Find where the given text appears and provide that cell's center as (x, y) coordinate. 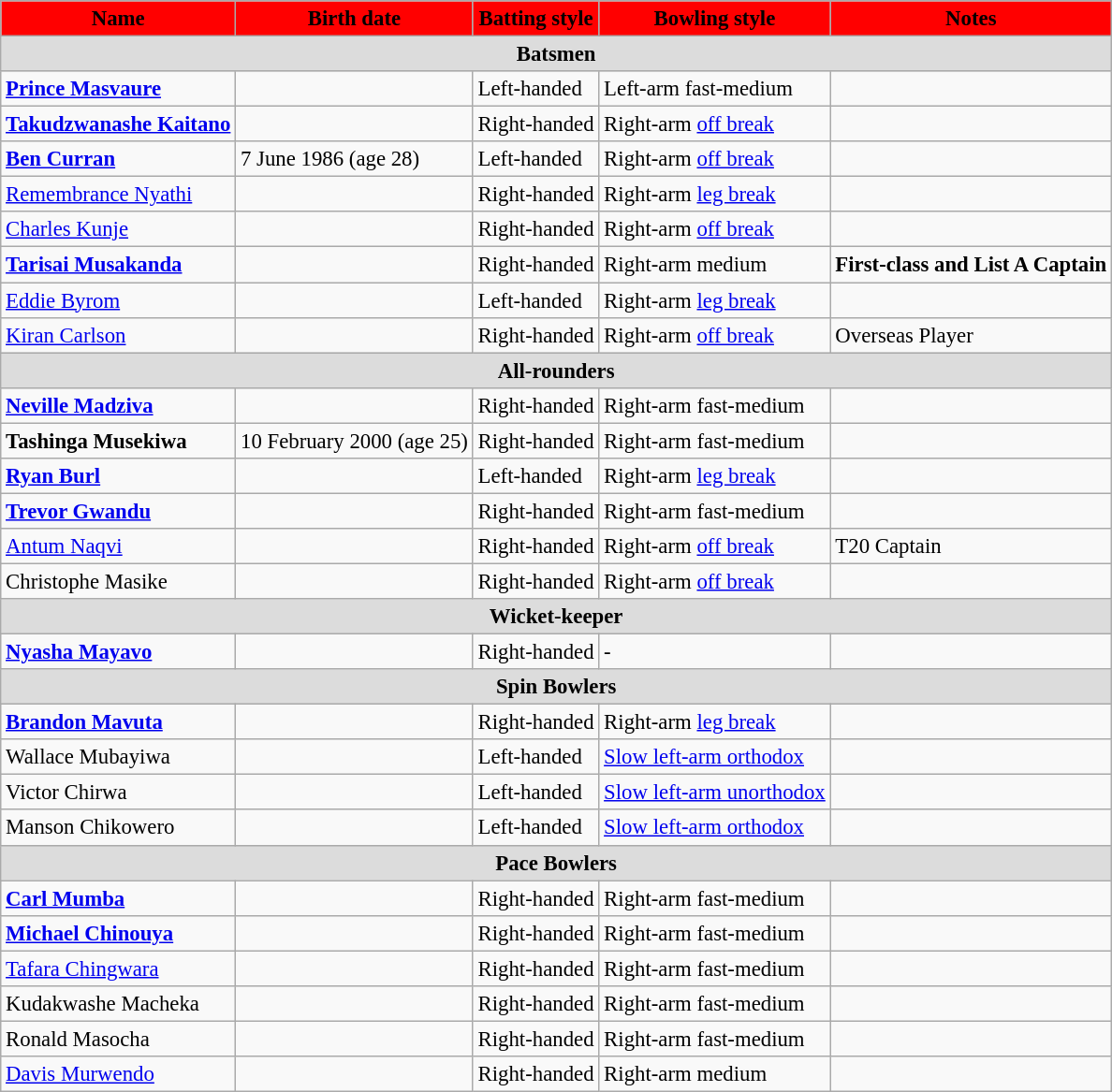
10 February 2000 (age 25) (355, 441)
Antum Naqvi (118, 546)
Pace Bowlers (556, 863)
All-rounders (556, 371)
T20 Captain (971, 546)
Victor Chirwa (118, 793)
Nyasha Mayavo (118, 652)
Left-arm fast-medium (715, 89)
Birth date (355, 19)
Remembrance Nyathi (118, 195)
Eddie Byrom (118, 300)
Slow left-arm unorthodox (715, 793)
Trevor Gwandu (118, 511)
Ronald Masocha (118, 1039)
Brandon Mavuta (118, 722)
Manson Chikowero (118, 828)
Tarisai Musakanda (118, 265)
Wicket-keeper (556, 617)
Charles Kunje (118, 229)
Notes (971, 19)
Batsmen (556, 54)
Davis Murwendo (118, 1074)
Prince Masvaure (118, 89)
First-class and List A Captain (971, 265)
Carl Mumba (118, 898)
- (715, 652)
Neville Madziva (118, 405)
Batting style (535, 19)
Takudzwanashe Kaitano (118, 124)
Wallace Mubayiwa (118, 757)
Overseas Player (971, 335)
Michael Chinouya (118, 933)
7 June 1986 (age 28) (355, 159)
Tafara Chingwara (118, 968)
Ryan Burl (118, 476)
Christophe Masike (118, 581)
Ben Curran (118, 159)
Bowling style (715, 19)
Tashinga Musekiwa (118, 441)
Kudakwashe Macheka (118, 1004)
Name (118, 19)
Kiran Carlson (118, 335)
Spin Bowlers (556, 687)
